Extract the (x, y) coordinate from the center of the cell holding the provided text.  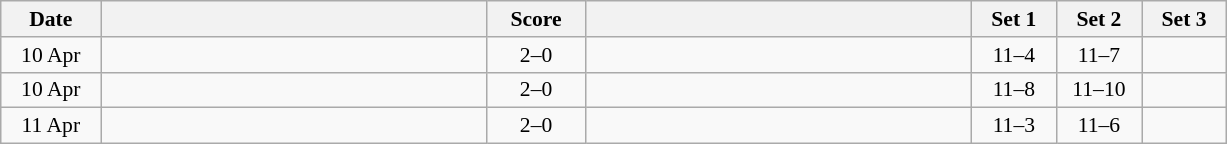
Set 3 (1184, 19)
11–6 (1098, 126)
Date (51, 19)
11–7 (1098, 55)
11–3 (1014, 126)
Set 1 (1014, 19)
11–4 (1014, 55)
11 Apr (51, 126)
11–10 (1098, 90)
Set 2 (1098, 19)
Score (536, 19)
11–8 (1014, 90)
